Identify which cell holds the provided text, then report its (X, Y) central coordinate. 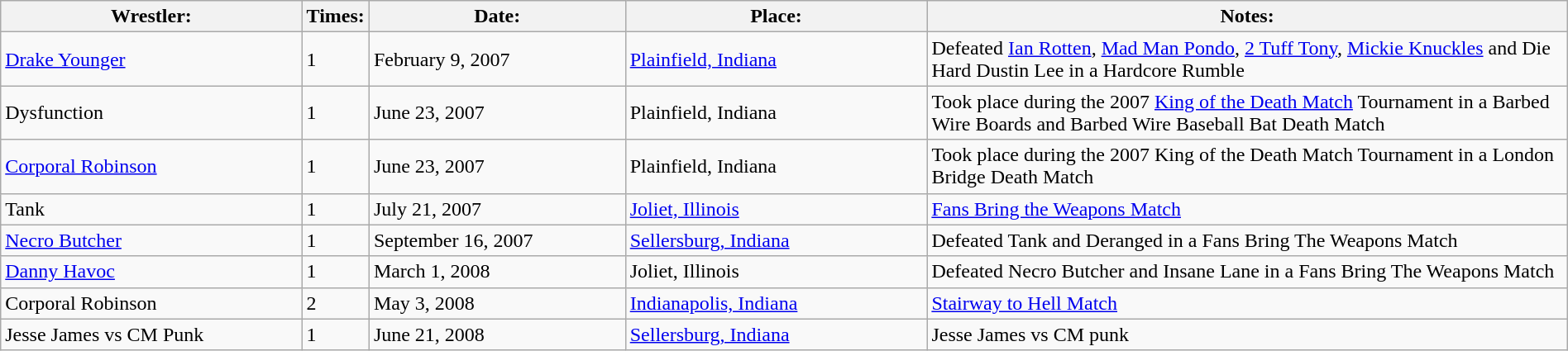
Date: (497, 17)
Place: (776, 17)
July 21, 2007 (497, 209)
Took place during the 2007 King of the Death Match Tournament in a London Bridge Death Match (1247, 167)
Tank (151, 209)
Danny Havoc (151, 272)
Wrestler: (151, 17)
Indianapolis, Indiana (776, 303)
Fans Bring the Weapons Match (1247, 209)
Necro Butcher (151, 240)
Defeated Ian Rotten, Mad Man Pondo, 2 Tuff Tony, Mickie Knuckles and Die Hard Dustin Lee in a Hardcore Rumble (1247, 59)
March 1, 2008 (497, 272)
June 21, 2008 (497, 334)
Times: (336, 17)
Drake Younger (151, 59)
Jesse James vs CM punk (1247, 334)
Dysfunction (151, 112)
Took place during the 2007 King of the Death Match Tournament in a Barbed Wire Boards and Barbed Wire Baseball Bat Death Match (1247, 112)
September 16, 2007 (497, 240)
May 3, 2008 (497, 303)
Defeated Tank and Deranged in a Fans Bring The Weapons Match (1247, 240)
February 9, 2007 (497, 59)
Jesse James vs CM Punk (151, 334)
2 (336, 303)
Stairway to Hell Match (1247, 303)
Defeated Necro Butcher and Insane Lane in a Fans Bring The Weapons Match (1247, 272)
Notes: (1247, 17)
